Scan for the cell matching the given text and deliver its [x, y] coordinate at center. 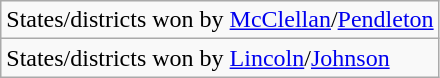
States/districts won by Lincoln/Johnson [220, 58]
States/districts won by McClellan/Pendleton [220, 20]
